For the text-containing cell, return its midpoint in [x, y] coordinate format. 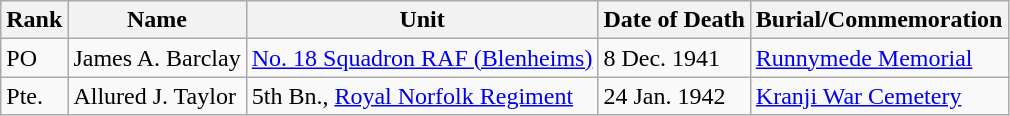
8 Dec. 1941 [674, 58]
Unit [422, 20]
Allured J. Taylor [157, 96]
PO [34, 58]
24 Jan. 1942 [674, 96]
Burial/Commemoration [879, 20]
5th Bn., Royal Norfolk Regiment [422, 96]
Pte. [34, 96]
James A. Barclay [157, 58]
Kranji War Cemetery [879, 96]
No. 18 Squadron RAF (Blenheims) [422, 58]
Rank [34, 20]
Name [157, 20]
Date of Death [674, 20]
Runnymede Memorial [879, 58]
